Detect which cell encompasses the target text, then output its [x, y] center coordinate. 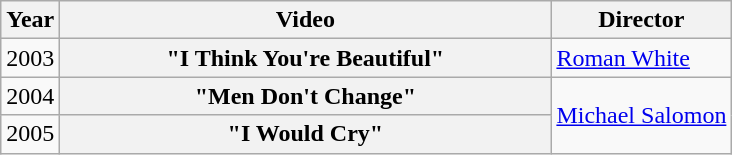
"I Think You're Beautiful" [306, 58]
"Men Don't Change" [306, 96]
"I Would Cry" [306, 134]
Roman White [642, 58]
Michael Salomon [642, 115]
2003 [30, 58]
2005 [30, 134]
2004 [30, 96]
Video [306, 20]
Year [30, 20]
Director [642, 20]
